Return the (x, y) coordinate for the center point of the cell that contains the specified text.  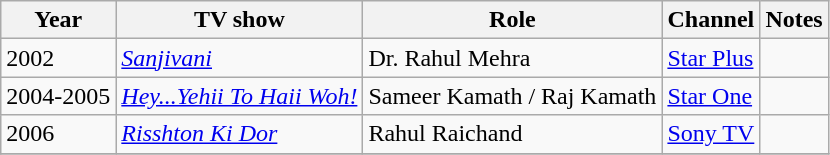
Role (512, 20)
Year (58, 20)
TV show (240, 20)
Sanjivani (240, 58)
Star One (711, 96)
Sameer Kamath / Raj Kamath (512, 96)
2002 (58, 58)
2006 (58, 134)
Notes (794, 20)
Hey...Yehii To Haii Woh! (240, 96)
Star Plus (711, 58)
Rahul Raichand (512, 134)
Channel (711, 20)
Dr. Rahul Mehra (512, 58)
Risshton Ki Dor (240, 134)
2004-2005 (58, 96)
Sony TV (711, 134)
